Provide the (x, y) coordinate of the cell's center where the given text is located.  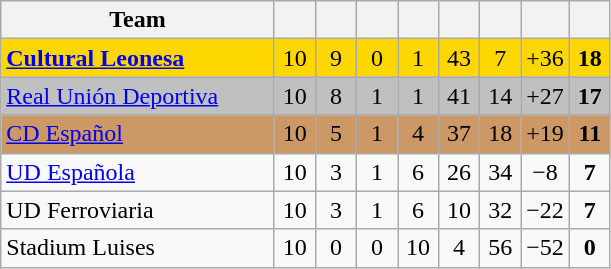
43 (460, 58)
+19 (546, 134)
−22 (546, 210)
11 (590, 134)
5 (336, 134)
CD Español (138, 134)
UD Ferroviaria (138, 210)
41 (460, 96)
Cultural Leonesa (138, 58)
17 (590, 96)
−52 (546, 248)
−8 (546, 172)
Team (138, 20)
56 (500, 248)
9 (336, 58)
26 (460, 172)
32 (500, 210)
Real Unión Deportiva (138, 96)
+36 (546, 58)
37 (460, 134)
34 (500, 172)
14 (500, 96)
8 (336, 96)
Stadium Luises (138, 248)
UD Española (138, 172)
+27 (546, 96)
